Capture the cell that displays the provided text and extract its (X, Y) central coordinate. 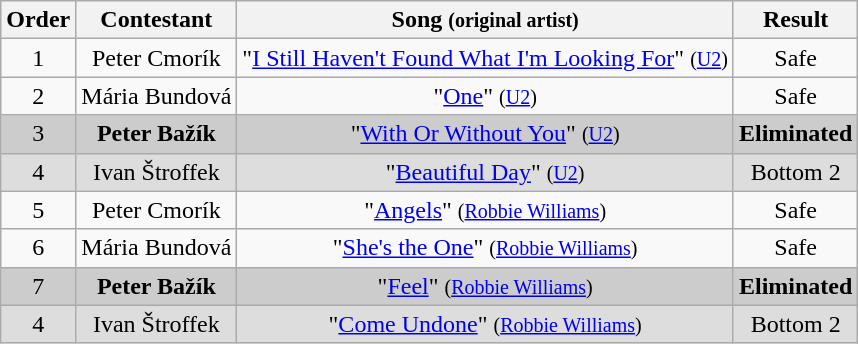
Result (795, 20)
2 (38, 96)
3 (38, 134)
6 (38, 248)
"Angels" (Robbie Williams) (486, 210)
Contestant (156, 20)
7 (38, 286)
"Come Undone" (Robbie Williams) (486, 324)
Order (38, 20)
"Beautiful Day" (U2) (486, 172)
"One" (U2) (486, 96)
1 (38, 58)
"She's the One" (Robbie Williams) (486, 248)
"With Or Without You" (U2) (486, 134)
"I Still Haven't Found What I'm Looking For" (U2) (486, 58)
"Feel" (Robbie Williams) (486, 286)
Song (original artist) (486, 20)
5 (38, 210)
